Output the (x, y) coordinate of the center of the cell containing the given text.  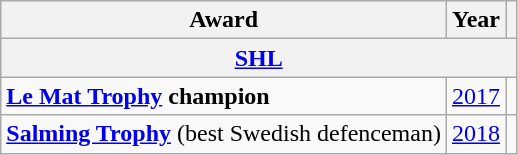
Year (476, 20)
Salming Trophy (best Swedish defenceman) (224, 134)
2017 (476, 96)
Le Mat Trophy champion (224, 96)
Award (224, 20)
2018 (476, 134)
SHL (259, 58)
